Return [x, y] of the center of cell containing provided text 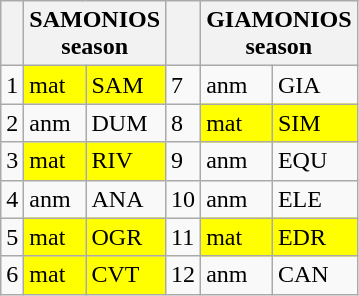
SIM [314, 123]
GIAMONIOS season [279, 34]
CAN [314, 275]
SAM [126, 85]
3 [12, 161]
1 [12, 85]
12 [184, 275]
SAMONIOS season [95, 34]
7 [184, 85]
8 [184, 123]
4 [12, 199]
5 [12, 237]
RIV [126, 161]
11 [184, 237]
10 [184, 199]
EQU [314, 161]
DUM [126, 123]
OGR [126, 237]
6 [12, 275]
ELE [314, 199]
2 [12, 123]
ANA [126, 199]
9 [184, 161]
EDR [314, 237]
GIA [314, 85]
CVT [126, 275]
